Extract the [X, Y] coordinate from the center of the cell holding the provided text.  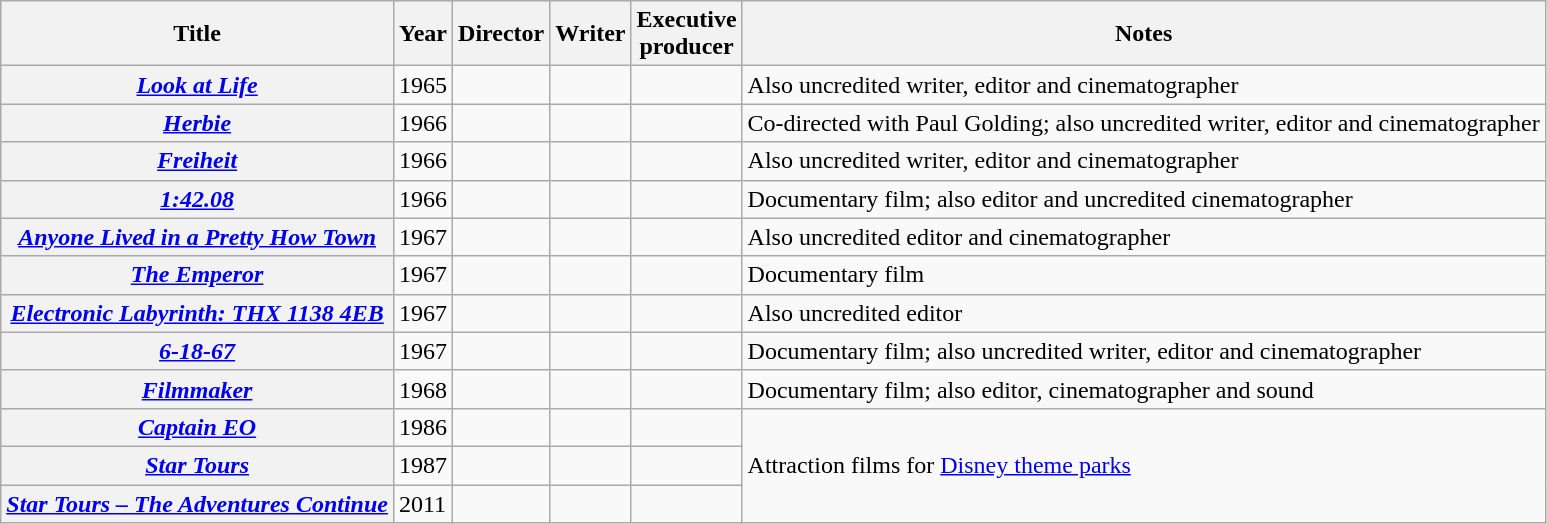
Electronic Labyrinth: THX 1138 4EB [198, 313]
1968 [422, 389]
Documentary film; also editor, cinematographer and sound [1144, 389]
2011 [422, 503]
Year [422, 34]
Executiveproducer [686, 34]
Notes [1144, 34]
Documentary film; also editor and uncredited cinematographer [1144, 199]
Also uncredited editor [1144, 313]
1965 [422, 85]
Title [198, 34]
Captain EO [198, 427]
Also uncredited editor and cinematographer [1144, 237]
Attraction films for Disney theme parks [1144, 465]
Documentary film [1144, 275]
Star Tours – The Adventures Continue [198, 503]
1987 [422, 465]
1:42.08 [198, 199]
1986 [422, 427]
Freiheit [198, 161]
Director [502, 34]
Writer [590, 34]
Documentary film; also uncredited writer, editor and cinematographer [1144, 351]
Co-directed with Paul Golding; also uncredited writer, editor and cinematographer [1144, 123]
6-18-67 [198, 351]
Anyone Lived in a Pretty How Town [198, 237]
Filmmaker [198, 389]
The Emperor [198, 275]
Look at Life [198, 85]
Star Tours [198, 465]
Herbie [198, 123]
